Search for the cell housing the specified text and yield its [X, Y] center coordinate. 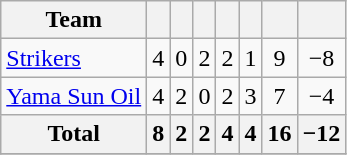
7 [280, 96]
−4 [322, 96]
9 [280, 58]
8 [158, 134]
3 [250, 96]
Yama Sun Oil [74, 96]
Strikers [74, 58]
1 [250, 58]
Total [74, 134]
−12 [322, 134]
−8 [322, 58]
Team [74, 20]
16 [280, 134]
